Locate the cell with the specified text and output its (X, Y) center coordinate. 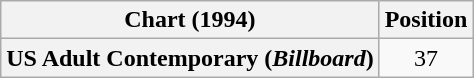
Position (426, 20)
US Adult Contemporary (Billboard) (190, 58)
Chart (1994) (190, 20)
37 (426, 58)
